Capture the cell that displays the provided text and extract its [X, Y] central coordinate. 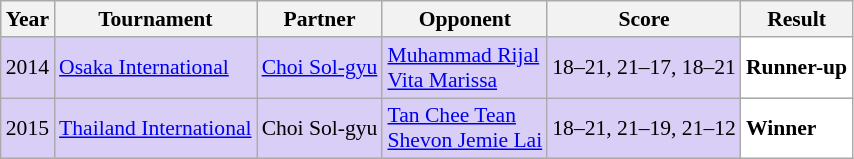
Opponent [464, 19]
Year [28, 19]
Tan Chee Tean Shevon Jemie Lai [464, 128]
Thailand International [156, 128]
Tournament [156, 19]
2014 [28, 68]
Osaka International [156, 68]
Muhammad Rijal Vita Marissa [464, 68]
18–21, 21–17, 18–21 [644, 68]
2015 [28, 128]
Score [644, 19]
Winner [796, 128]
Runner-up [796, 68]
Partner [320, 19]
Result [796, 19]
18–21, 21–19, 21–12 [644, 128]
